Locate the cell with the specified text and output its (x, y) center coordinate. 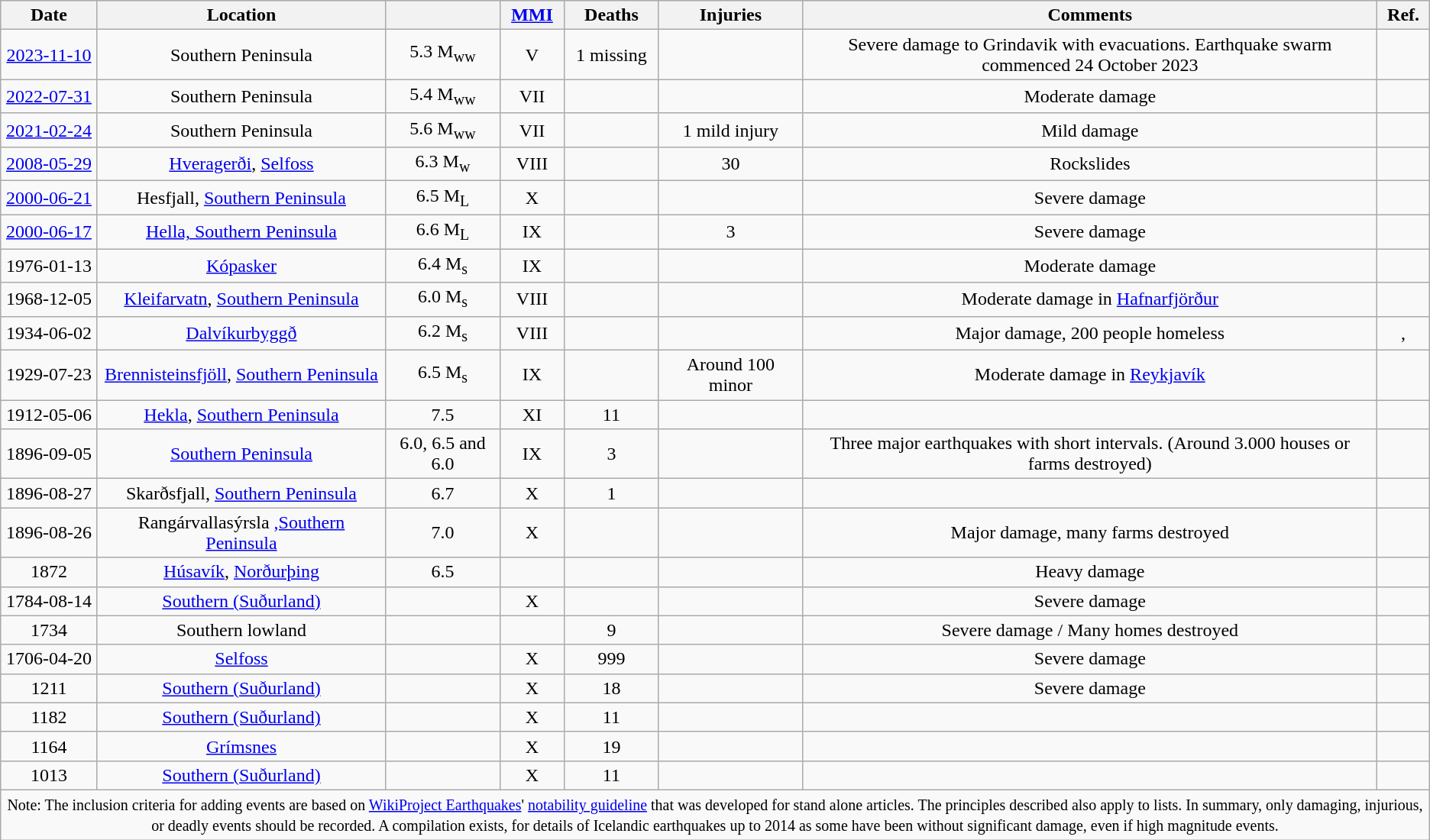
1734 (49, 630)
7.0 (443, 533)
Severe damage to Grindavik with evacuations. Earthquake swarm commenced 24 October 2023 (1090, 55)
5.4 Mww (443, 96)
1784-08-14 (49, 601)
1896-08-26 (49, 533)
1164 (49, 746)
5.3 Mww (443, 55)
2022-07-31 (49, 96)
Kópasker (241, 266)
Major damage, many farms destroyed (1090, 533)
19 (611, 746)
5.6 Mww (443, 130)
6.0, 6.5 and 6.0 (443, 454)
6.5 ML (443, 198)
Hesfjall, Southern Peninsula (241, 198)
Rangárvallasýrsla ,Southern Peninsula (241, 533)
Injuries (730, 15)
Deaths (611, 15)
Southern lowland (241, 630)
2000-06-17 (49, 231)
1 mild injury (730, 130)
Heavy damage (1090, 572)
1896-08-27 (49, 493)
Severe damage / Many homes destroyed (1090, 630)
1976-01-13 (49, 266)
V (532, 55)
1896-09-05 (49, 454)
2008-05-29 (49, 164)
Rockslides (1090, 164)
2021-02-24 (49, 130)
6.0 Ms (443, 299)
2000-06-21 (49, 198)
1706-04-20 (49, 659)
Date (49, 15)
30 (730, 164)
6.2 Ms (443, 333)
Moderate damage in Reykjavík (1090, 376)
6.3 Mw (443, 164)
1968-12-05 (49, 299)
6.5 (443, 572)
6.4 Ms (443, 266)
Around 100 minor (730, 376)
Moderate damage in Hafnarfjörður (1090, 299)
Skarðsfjall, Southern Peninsula (241, 493)
MMI (532, 15)
1872 (49, 572)
6.5 Ms (443, 376)
1013 (49, 775)
Mild damage (1090, 130)
XI (532, 415)
1 (611, 493)
7.5 (443, 415)
Comments (1090, 15)
Brennisteinsfjöll, Southern Peninsula (241, 376)
Location (241, 15)
Húsavík, Norðurþing (241, 572)
1211 (49, 688)
Kleifarvatn, Southern Peninsula (241, 299)
Major damage, 200 people homeless (1090, 333)
1 missing (611, 55)
9 (611, 630)
Dalvíkurbyggð (241, 333)
2023-11-10 (49, 55)
6.6 ML (443, 231)
Ref. (1403, 15)
Hella, Southern Peninsula (241, 231)
1929-07-23 (49, 376)
Three major earthquakes with short intervals. (Around 3.000 houses or farms destroyed) (1090, 454)
, (1403, 333)
1934-06-02 (49, 333)
Hekla, Southern Peninsula (241, 415)
1182 (49, 717)
Grímsnes (241, 746)
Selfoss (241, 659)
Hveragerði, Selfoss (241, 164)
1912-05-06 (49, 415)
18 (611, 688)
6.7 (443, 493)
999 (611, 659)
